Locate the cell with the specified text and output its [x, y] center coordinate. 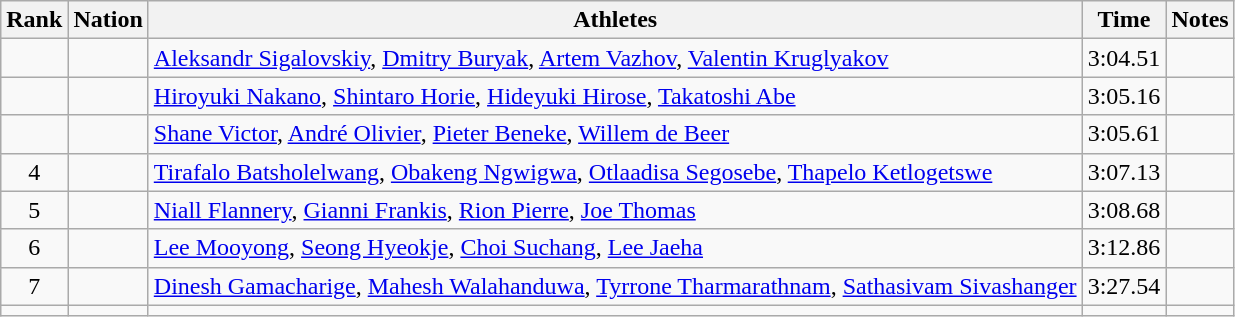
3:07.13 [1124, 172]
Niall Flannery, Gianni Frankis, Rion Pierre, Joe Thomas [615, 210]
Tirafalo Batsholelwang, Obakeng Ngwigwa, Otlaadisa Segosebe, Thapelo Ketlogetswe [615, 172]
Shane Victor, André Olivier, Pieter Beneke, Willem de Beer [615, 134]
Lee Mooyong, Seong Hyeokje, Choi Suchang, Lee Jaeha [615, 248]
Aleksandr Sigalovskiy, Dmitry Buryak, Artem Vazhov, Valentin Kruglyakov [615, 58]
3:27.54 [1124, 286]
3:08.68 [1124, 210]
3:05.16 [1124, 96]
3:05.61 [1124, 134]
Time [1124, 20]
Hiroyuki Nakano, Shintaro Horie, Hideyuki Hirose, Takatoshi Abe [615, 96]
Dinesh Gamacharige, Mahesh Walahanduwa, Tyrrone Tharmarathnam, Sathasivam Sivashanger [615, 286]
3:12.86 [1124, 248]
Athletes [615, 20]
5 [34, 210]
Rank [34, 20]
4 [34, 172]
Notes [1200, 20]
7 [34, 286]
6 [34, 248]
Nation [108, 20]
3:04.51 [1124, 58]
